Return the (x, y) coordinate for the center point of the cell that contains the specified text.  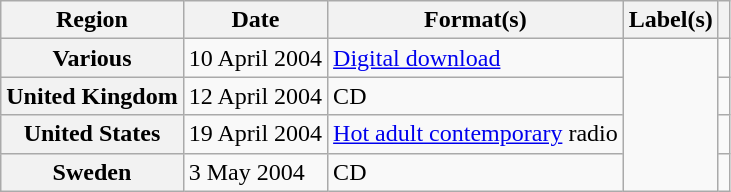
United States (92, 134)
Format(s) (476, 20)
Sweden (92, 172)
Label(s) (670, 20)
Hot adult contemporary radio (476, 134)
Various (92, 58)
Region (92, 20)
12 April 2004 (255, 96)
19 April 2004 (255, 134)
10 April 2004 (255, 58)
3 May 2004 (255, 172)
United Kingdom (92, 96)
Digital download (476, 58)
Date (255, 20)
